Detect which cell encompasses the target text, then output its (X, Y) center coordinate. 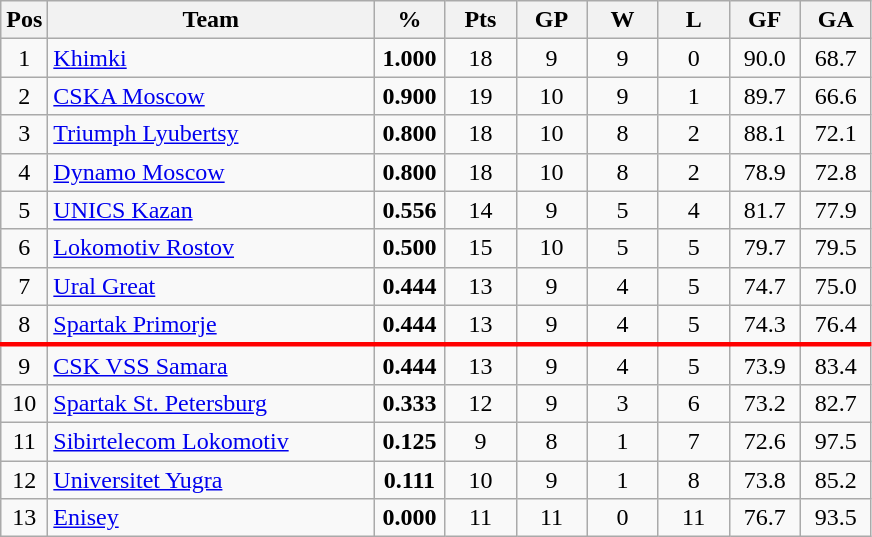
Pos (24, 20)
74.7 (764, 286)
66.6 (836, 96)
19 (480, 96)
Spartak St. Petersburg (211, 403)
85.2 (836, 479)
77.9 (836, 210)
% (410, 20)
78.9 (764, 172)
73.9 (764, 365)
73.8 (764, 479)
Dynamo Moscow (211, 172)
GF (764, 20)
0.900 (410, 96)
79.7 (764, 248)
CSK VSS Samara (211, 365)
82.7 (836, 403)
UNICS Kazan (211, 210)
74.3 (764, 325)
Spartak Primorje (211, 325)
14 (480, 210)
1.000 (410, 58)
W (622, 20)
0.500 (410, 248)
Khimki (211, 58)
Enisey (211, 518)
Pts (480, 20)
72.6 (764, 441)
68.7 (836, 58)
81.7 (764, 210)
73.2 (764, 403)
CSKA Moscow (211, 96)
GA (836, 20)
15 (480, 248)
83.4 (836, 365)
Lokomotiv Rostov (211, 248)
72.1 (836, 134)
GP (552, 20)
Ural Great (211, 286)
0.125 (410, 441)
76.4 (836, 325)
72.8 (836, 172)
79.5 (836, 248)
L (694, 20)
88.1 (764, 134)
75.0 (836, 286)
0.333 (410, 403)
Sibirtelecom Lokomotiv (211, 441)
Triumph Lyubertsy (211, 134)
93.5 (836, 518)
89.7 (764, 96)
76.7 (764, 518)
0.000 (410, 518)
97.5 (836, 441)
0.111 (410, 479)
0.556 (410, 210)
90.0 (764, 58)
Universitet Yugra (211, 479)
Team (211, 20)
